Search for the cell housing the specified text and yield its [X, Y] center coordinate. 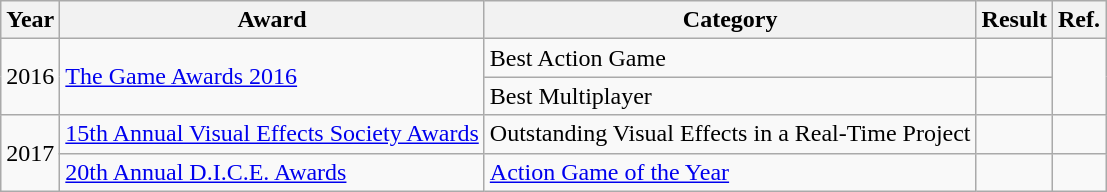
Ref. [1078, 20]
2016 [30, 77]
Result [1014, 20]
Action Game of the Year [730, 172]
Award [272, 20]
Category [730, 20]
2017 [30, 153]
Best Multiplayer [730, 96]
Best Action Game [730, 58]
The Game Awards 2016 [272, 77]
20th Annual D.I.C.E. Awards [272, 172]
Year [30, 20]
Outstanding Visual Effects in a Real-Time Project [730, 134]
15th Annual Visual Effects Society Awards [272, 134]
